Search for the cell housing the specified text and yield its [x, y] center coordinate. 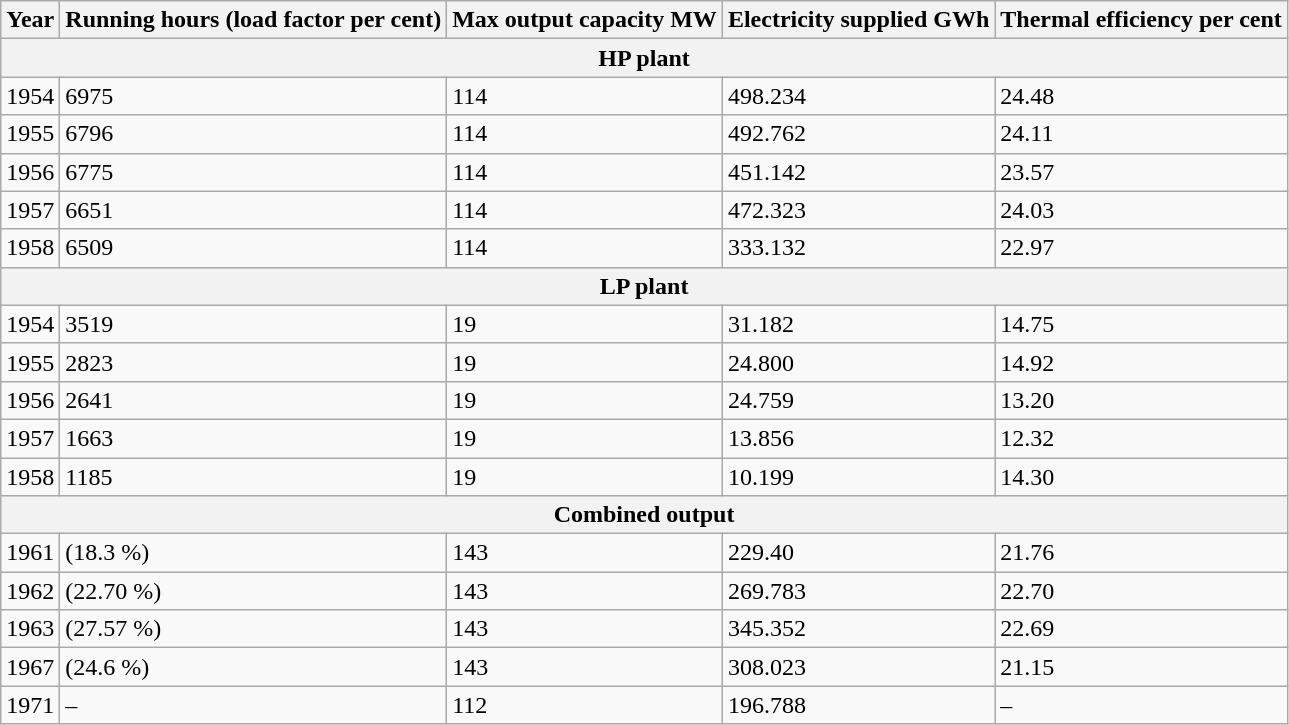
333.132 [858, 248]
229.40 [858, 553]
14.92 [1142, 362]
21.15 [1142, 667]
13.856 [858, 438]
24.759 [858, 400]
2641 [254, 400]
21.76 [1142, 553]
451.142 [858, 172]
1971 [30, 705]
(27.57 %) [254, 629]
31.182 [858, 324]
2823 [254, 362]
1962 [30, 591]
1963 [30, 629]
112 [585, 705]
24.11 [1142, 134]
10.199 [858, 477]
14.75 [1142, 324]
196.788 [858, 705]
LP plant [644, 286]
24.48 [1142, 96]
Year [30, 20]
22.70 [1142, 591]
24.03 [1142, 210]
24.800 [858, 362]
6975 [254, 96]
1961 [30, 553]
HP plant [644, 58]
1967 [30, 667]
23.57 [1142, 172]
3519 [254, 324]
6796 [254, 134]
308.023 [858, 667]
498.234 [858, 96]
Thermal efficiency per cent [1142, 20]
492.762 [858, 134]
(22.70 %) [254, 591]
(18.3 %) [254, 553]
13.20 [1142, 400]
22.97 [1142, 248]
Combined output [644, 515]
6509 [254, 248]
345.352 [858, 629]
Electricity supplied GWh [858, 20]
(24.6 %) [254, 667]
Max output capacity MW [585, 20]
1663 [254, 438]
12.32 [1142, 438]
1185 [254, 477]
472.323 [858, 210]
Running hours (load factor per cent) [254, 20]
269.783 [858, 591]
6651 [254, 210]
22.69 [1142, 629]
14.30 [1142, 477]
6775 [254, 172]
